From the cell containing the given text, extract its center point as (X, Y) coordinate. 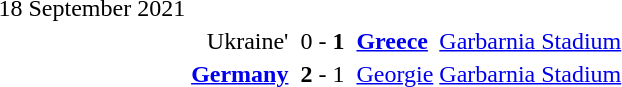
Ukraine' (240, 41)
0 - 1 (322, 41)
Greece (395, 41)
